Locate the cell with the specified text and output its [X, Y] center coordinate. 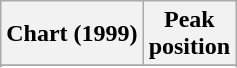
Chart (1999) [72, 34]
Peakposition [189, 34]
